For the text-containing cell, return its midpoint in (x, y) coordinate format. 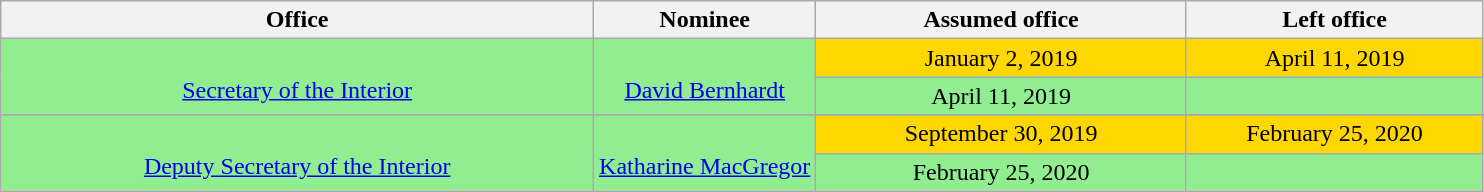
Katharine MacGregor (705, 153)
David Bernhardt (705, 77)
Secretary of the Interior (298, 77)
Nominee (705, 20)
January 2, 2019 (1001, 58)
Assumed office (1001, 20)
Left office (1334, 20)
September 30, 2019 (1001, 134)
Office (298, 20)
Deputy Secretary of the Interior (298, 153)
